Provide the (x, y) coordinate of the cell's center where the given text is located.  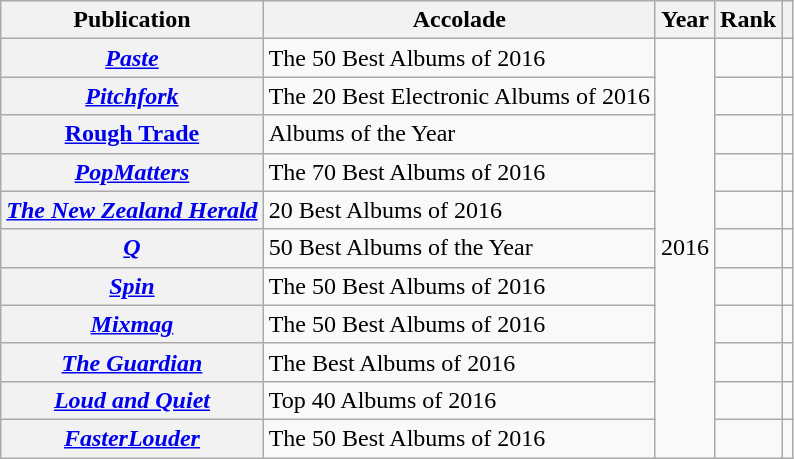
Loud and Quiet (132, 400)
20 Best Albums of 2016 (459, 210)
The Best Albums of 2016 (459, 362)
Publication (132, 20)
Q (132, 248)
50 Best Albums of the Year (459, 248)
Accolade (459, 20)
Spin (132, 286)
The 20 Best Electronic Albums of 2016 (459, 96)
2016 (684, 248)
Mixmag (132, 324)
Top 40 Albums of 2016 (459, 400)
Rough Trade (132, 134)
FasterLouder (132, 438)
The New Zealand Herald (132, 210)
Pitchfork (132, 96)
The Guardian (132, 362)
Year (684, 20)
Paste (132, 58)
Albums of the Year (459, 134)
The 70 Best Albums of 2016 (459, 172)
PopMatters (132, 172)
Rank (748, 20)
